Return (x, y) of the center of cell containing provided text 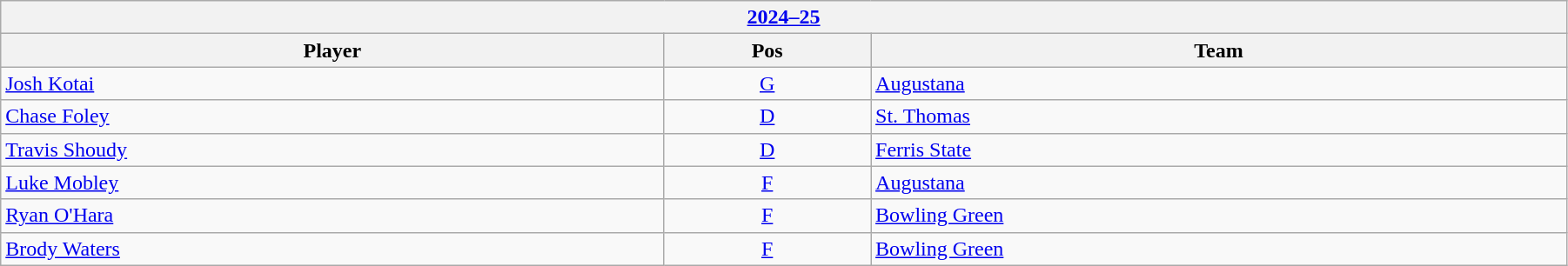
Player (332, 50)
Ferris State (1219, 150)
Ryan O'Hara (332, 216)
St. Thomas (1219, 116)
Pos (767, 50)
G (767, 83)
Brody Waters (332, 249)
Luke Mobley (332, 183)
2024–25 (784, 17)
Chase Foley (332, 116)
Josh Kotai (332, 83)
Team (1219, 50)
Travis Shoudy (332, 150)
